Identify which cell holds the provided text, then report its (X, Y) central coordinate. 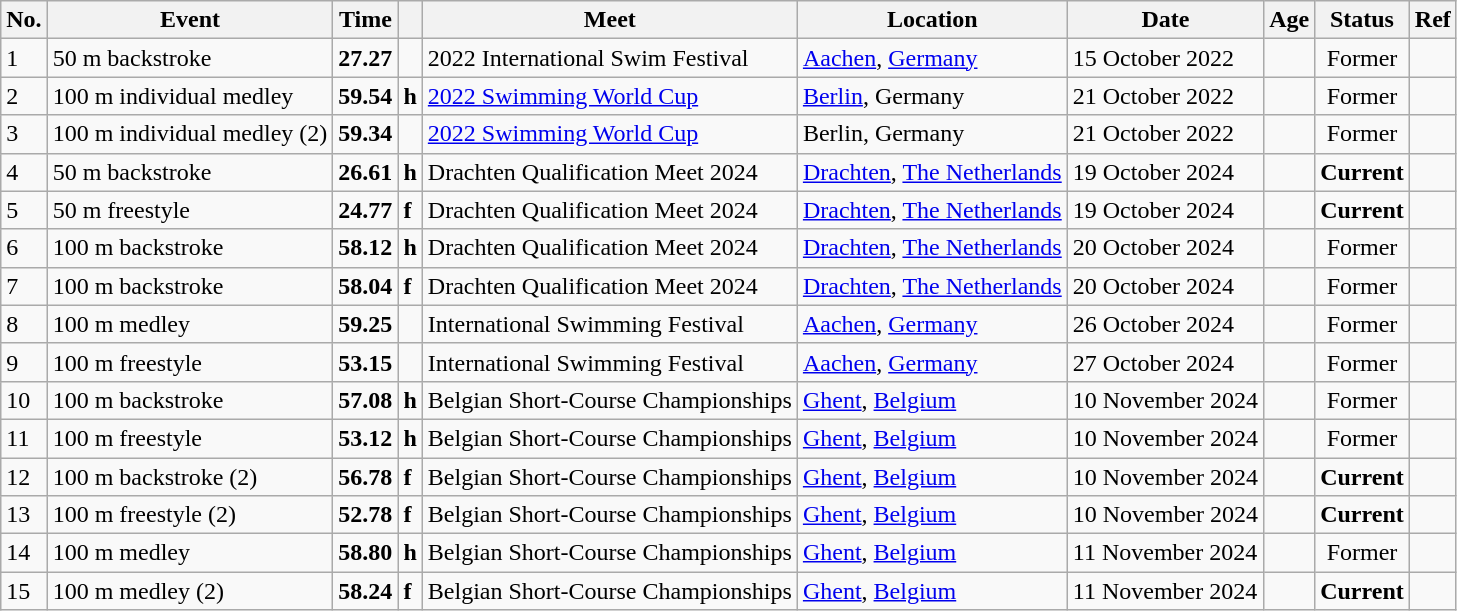
Ref (1432, 20)
53.12 (366, 438)
No. (24, 20)
7 (24, 286)
15 (24, 591)
13 (24, 515)
59.54 (366, 96)
12 (24, 477)
53.15 (366, 362)
Meet (610, 20)
Date (1165, 20)
6 (24, 248)
Location (932, 20)
26.61 (366, 172)
Age (1290, 20)
5 (24, 210)
8 (24, 324)
59.34 (366, 134)
3 (24, 134)
100 m freestyle (2) (190, 515)
100 m individual medley (190, 96)
100 m individual medley (2) (190, 134)
Time (366, 20)
100 m backstroke (2) (190, 477)
Status (1362, 20)
50 m freestyle (190, 210)
58.04 (366, 286)
57.08 (366, 400)
9 (24, 362)
27.27 (366, 58)
27 October 2024 (1165, 362)
59.25 (366, 324)
10 (24, 400)
100 m medley (2) (190, 591)
2 (24, 96)
56.78 (366, 477)
58.24 (366, 591)
26 October 2024 (1165, 324)
14 (24, 553)
24.77 (366, 210)
58.80 (366, 553)
11 (24, 438)
Event (190, 20)
52.78 (366, 515)
15 October 2022 (1165, 58)
4 (24, 172)
58.12 (366, 248)
2022 International Swim Festival (610, 58)
1 (24, 58)
